Extract the (X, Y) coordinate from the center of the cell holding the provided text.  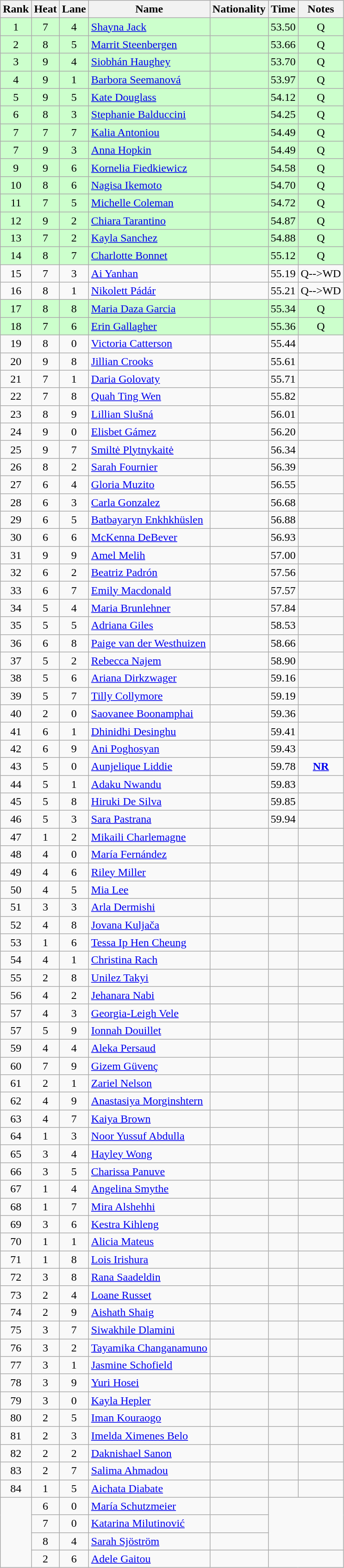
26 (16, 467)
Aishath Shaig (149, 1312)
56.93 (283, 538)
71 (16, 1259)
Zariel Nelson (149, 1084)
Daknishael Sanon (149, 1453)
72 (16, 1277)
Adele Gaitou (149, 1559)
35 (16, 626)
Mia Lee (149, 890)
23 (16, 414)
59 (16, 1048)
59.19 (283, 696)
56 (16, 995)
59.85 (283, 802)
27 (16, 484)
Kornelia Fiedkiewicz (149, 167)
21 (16, 379)
Kaiya Brown (149, 1119)
25 (16, 449)
54.70 (283, 185)
Tayamika Changanamuno (149, 1348)
Charlotte Bonnet (149, 256)
Aunjelique Liddie (149, 766)
Siobhán Haughey (149, 62)
Shayna Jack (149, 27)
61 (16, 1084)
Lillian Slušná (149, 414)
56.01 (283, 414)
Heat (45, 9)
56.34 (283, 449)
66 (16, 1171)
49 (16, 872)
McKenna DeBever (149, 538)
56.20 (283, 432)
10 (16, 185)
76 (16, 1348)
48 (16, 855)
68 (16, 1207)
Kalia Antoniou (149, 132)
Christina Rach (149, 960)
55.71 (283, 379)
56.88 (283, 520)
Adaku Nwandu (149, 784)
13 (16, 238)
37 (16, 661)
56.68 (283, 502)
Marrit Steenbergen (149, 44)
58.53 (283, 626)
44 (16, 784)
11 (16, 203)
Noor Yussuf Abdulla (149, 1136)
83 (16, 1471)
Paige van der Westhuizen (149, 643)
54.88 (283, 238)
59.94 (283, 819)
56.39 (283, 467)
57.56 (283, 573)
Maria Brunlehner (149, 608)
Dhinidhi Desinghu (149, 731)
42 (16, 749)
55.44 (283, 344)
55.21 (283, 291)
Kayla Hepler (149, 1401)
55.12 (283, 256)
33 (16, 590)
65 (16, 1154)
Mikaili Charlemagne (149, 837)
Kestra Kihleng (149, 1224)
55.19 (283, 273)
Victoria Catterson (149, 344)
46 (16, 819)
Ai Yanhan (149, 273)
Riley Miller (149, 872)
Ariana Dirkzwager (149, 678)
41 (16, 731)
María Fernández (149, 855)
Hiruki De Silva (149, 802)
Katarina Milutinović (149, 1524)
36 (16, 643)
Jasmine Schofield (149, 1365)
12 (16, 221)
38 (16, 678)
Chiara Tarantino (149, 221)
39 (16, 696)
53.66 (283, 44)
Aleka Persaud (149, 1048)
Hayley Wong (149, 1154)
Saovanee Boonamphai (149, 713)
53 (16, 942)
47 (16, 837)
Gloria Muzito (149, 484)
54 (16, 960)
55.82 (283, 397)
18 (16, 326)
Adriana Giles (149, 626)
55.36 (283, 326)
Time (283, 9)
Erin Gallagher (149, 326)
78 (16, 1383)
Daria Golovaty (149, 379)
59.83 (283, 784)
Batbayaryn Enkhkhüslen (149, 520)
53.97 (283, 80)
20 (16, 361)
54.72 (283, 203)
79 (16, 1401)
82 (16, 1453)
Jehanara Nabi (149, 995)
59.43 (283, 749)
81 (16, 1436)
74 (16, 1312)
84 (16, 1488)
Kate Douglass (149, 97)
67 (16, 1189)
Tessa Ip Hen Cheung (149, 942)
14 (16, 256)
Jovana Kuljača (149, 925)
69 (16, 1224)
Lois Irishura (149, 1259)
Lane (74, 9)
54.12 (283, 97)
59.16 (283, 678)
Beatriz Padrón (149, 573)
52 (16, 925)
Tilly Collymore (149, 696)
Notes (321, 9)
24 (16, 432)
16 (16, 291)
Charissa Panuve (149, 1171)
55 (16, 978)
Elisbet Gámez (149, 432)
54.58 (283, 167)
40 (16, 713)
Anastasiya Morginshtern (149, 1101)
Aichata Diabate (149, 1488)
Smiltė Plytnykaitė (149, 449)
Sarah Fournier (149, 467)
Ionnah Douillet (149, 1030)
28 (16, 502)
Rank (16, 9)
Rana Saadeldin (149, 1277)
70 (16, 1242)
58.90 (283, 661)
32 (16, 573)
Angelina Smythe (149, 1189)
62 (16, 1101)
58.66 (283, 643)
Quah Ting Wen (149, 397)
75 (16, 1330)
Barbora Seemanová (149, 80)
59.78 (283, 766)
57.57 (283, 590)
54.25 (283, 115)
Unilez Takyi (149, 978)
53.70 (283, 62)
Nationality (239, 9)
Nagisa Ikemoto (149, 185)
22 (16, 397)
Arla Dermishi (149, 907)
77 (16, 1365)
57.00 (283, 555)
Emily Macdonald (149, 590)
Yuri Hosei (149, 1383)
30 (16, 538)
15 (16, 273)
Anna Hopkin (149, 150)
Siwakhile Dlamini (149, 1330)
Georgia-Leigh Vele (149, 1013)
Ani Poghosyan (149, 749)
19 (16, 344)
Carla Gonzalez (149, 502)
63 (16, 1119)
64 (16, 1136)
34 (16, 608)
Sarah Sjöström (149, 1541)
60 (16, 1066)
43 (16, 766)
Iman Kouraogo (149, 1418)
53.50 (283, 27)
80 (16, 1418)
50 (16, 890)
55.61 (283, 361)
Jillian Crooks (149, 361)
57.84 (283, 608)
Name (149, 9)
Michelle Coleman (149, 203)
59.41 (283, 731)
Loane Russet (149, 1295)
73 (16, 1295)
54.87 (283, 221)
59.36 (283, 713)
Salima Ahmadou (149, 1471)
Mira Alshehhi (149, 1207)
María Schutzmeier (149, 1506)
45 (16, 802)
Sara Pastrana (149, 819)
Kayla Sanchez (149, 238)
17 (16, 309)
Stephanie Balduccini (149, 115)
NR (321, 766)
Nikolett Pádár (149, 291)
Gizem Güvenç (149, 1066)
56.55 (283, 484)
Maria Daza Garcia (149, 309)
Alicia Mateus (149, 1242)
31 (16, 555)
Rebecca Najem (149, 661)
29 (16, 520)
Amel Melih (149, 555)
Imelda Ximenes Belo (149, 1436)
51 (16, 907)
55.34 (283, 309)
